Identify which cell holds the provided text, then report its [X, Y] central coordinate. 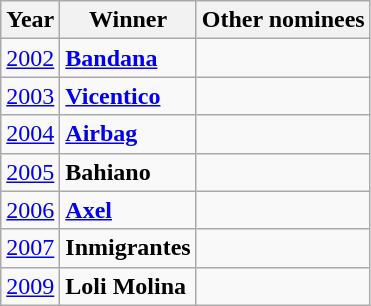
Bahiano [128, 172]
2005 [30, 172]
Axel [128, 210]
2009 [30, 286]
2007 [30, 248]
Other nominees [283, 20]
Winner [128, 20]
2006 [30, 210]
Loli Molina [128, 286]
Vicentico [128, 96]
2003 [30, 96]
2002 [30, 58]
2004 [30, 134]
Airbag [128, 134]
Year [30, 20]
Inmigrantes [128, 248]
Bandana [128, 58]
